Provide the (X, Y) coordinate of the cell's center where the given text is located.  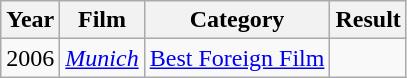
Category (237, 20)
2006 (30, 58)
Munich (102, 58)
Film (102, 20)
Result (368, 20)
Best Foreign Film (237, 58)
Year (30, 20)
